Return [X, Y] of the center of cell containing provided text 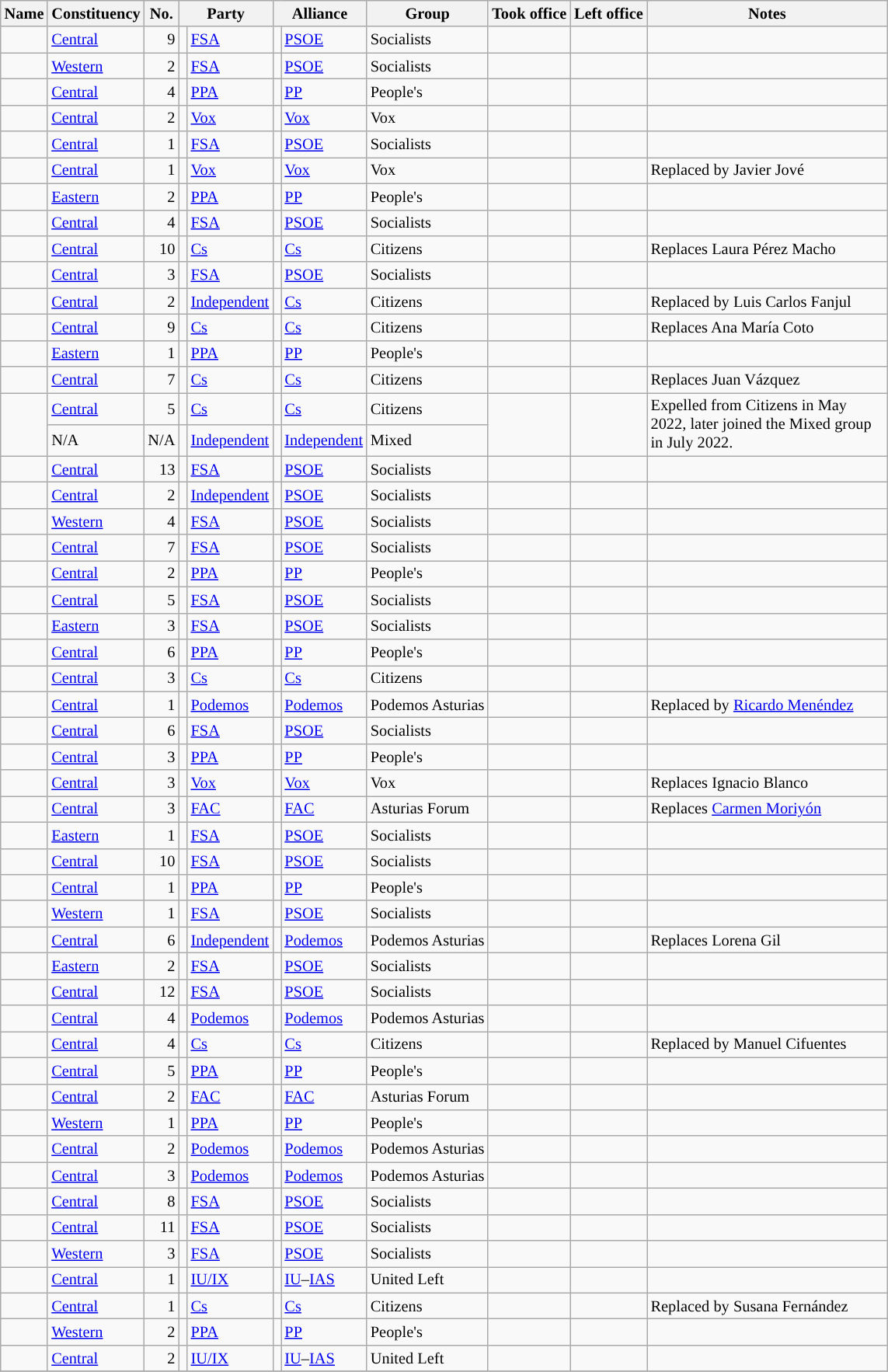
Name [25, 13]
Expelled from Citizens in May 2022, later joined the Mixed group in July 2022. [768, 424]
13 [162, 469]
No. [162, 13]
11 [162, 1227]
Replaced by Ricardo Menéndez [768, 705]
8 [162, 1201]
Replaces Laura Pérez Macho [768, 249]
Replaces Ignacio Blanco [768, 783]
Alliance [320, 13]
Replaced by Manuel Cifuentes [768, 1044]
Group [427, 13]
Replaces Carmen Moriyón [768, 809]
Replaced by Luis Carlos Fanjul [768, 301]
Replaces Lorena Gil [768, 940]
Replaced by Javier Jové [768, 170]
Took office [529, 13]
Party [225, 13]
12 [162, 992]
Replaced by Susana Fernández [768, 1306]
Replaces Ana María Coto [768, 327]
Mixed [427, 440]
Constituency [96, 13]
Replaces Juan Vázquez [768, 380]
Left office [609, 13]
Notes [768, 13]
